Output the (x, y) coordinate of the center of the cell containing the given text.  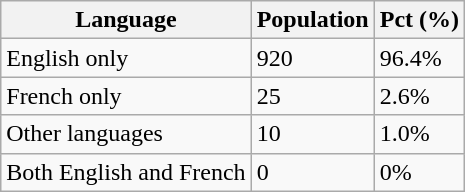
920 (312, 58)
Language (126, 20)
Population (312, 20)
Other languages (126, 134)
10 (312, 134)
English only (126, 58)
25 (312, 96)
Both English and French (126, 172)
0% (419, 172)
96.4% (419, 58)
2.6% (419, 96)
0 (312, 172)
French only (126, 96)
1.0% (419, 134)
Pct (%) (419, 20)
